Search for the cell housing the specified text and yield its (x, y) center coordinate. 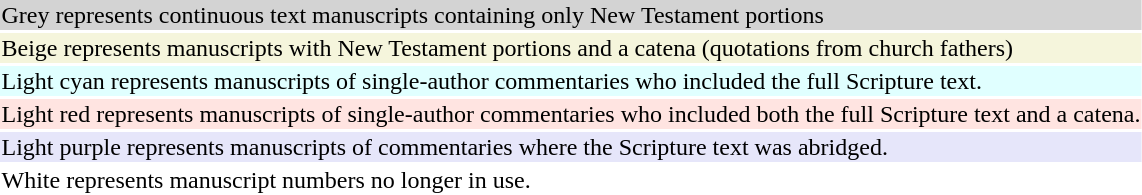
White represents manuscript numbers no longer in use. (571, 180)
Grey represents continuous text manuscripts containing only New Testament portions (571, 15)
Light purple represents manuscripts of commentaries where the Scripture text was abridged. (571, 147)
Beige represents manuscripts with New Testament portions and a catena (quotations from church fathers) (571, 48)
Light cyan represents manuscripts of single-author commentaries who included the full Scripture text. (571, 81)
Light red represents manuscripts of single-author commentaries who included both the full Scripture text and a catena. (571, 114)
